From the cell containing the given text, extract its center point as [x, y] coordinate. 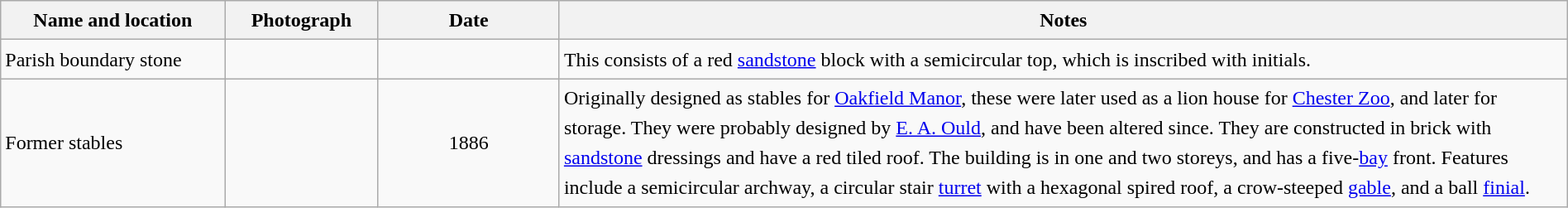
Name and location [112, 20]
This consists of a red sandstone block with a semicircular top, which is inscribed with initials. [1064, 60]
Former stables [112, 143]
Parish boundary stone [112, 60]
Date [468, 20]
Photograph [301, 20]
1886 [468, 143]
Notes [1064, 20]
